Detect which cell encompasses the target text, then output its [x, y] center coordinate. 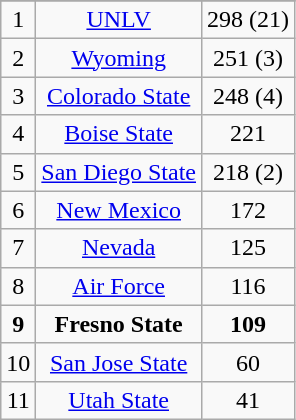
Utah State [119, 400]
Boise State [119, 134]
Wyoming [119, 58]
1 [18, 20]
9 [18, 324]
Air Force [119, 286]
8 [18, 286]
298 (21) [248, 20]
6 [18, 210]
Fresno State [119, 324]
3 [18, 96]
41 [248, 400]
San Jose State [119, 362]
11 [18, 400]
218 (2) [248, 172]
5 [18, 172]
248 (4) [248, 96]
San Diego State [119, 172]
UNLV [119, 20]
10 [18, 362]
221 [248, 134]
116 [248, 286]
109 [248, 324]
60 [248, 362]
4 [18, 134]
Nevada [119, 248]
172 [248, 210]
Colorado State [119, 96]
2 [18, 58]
New Mexico [119, 210]
125 [248, 248]
7 [18, 248]
251 (3) [248, 58]
